Pinpoint the cell where the given text exists, returning its (x, y) midpoint coordinate. 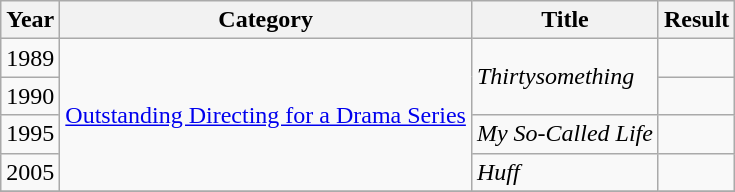
Year (30, 20)
Outstanding Directing for a Drama Series (266, 115)
Thirtysomething (564, 77)
Huff (564, 172)
1995 (30, 134)
My So-Called Life (564, 134)
Category (266, 20)
Result (696, 20)
1989 (30, 58)
2005 (30, 172)
1990 (30, 96)
Title (564, 20)
